From the cell containing the given text, extract its center point as [x, y] coordinate. 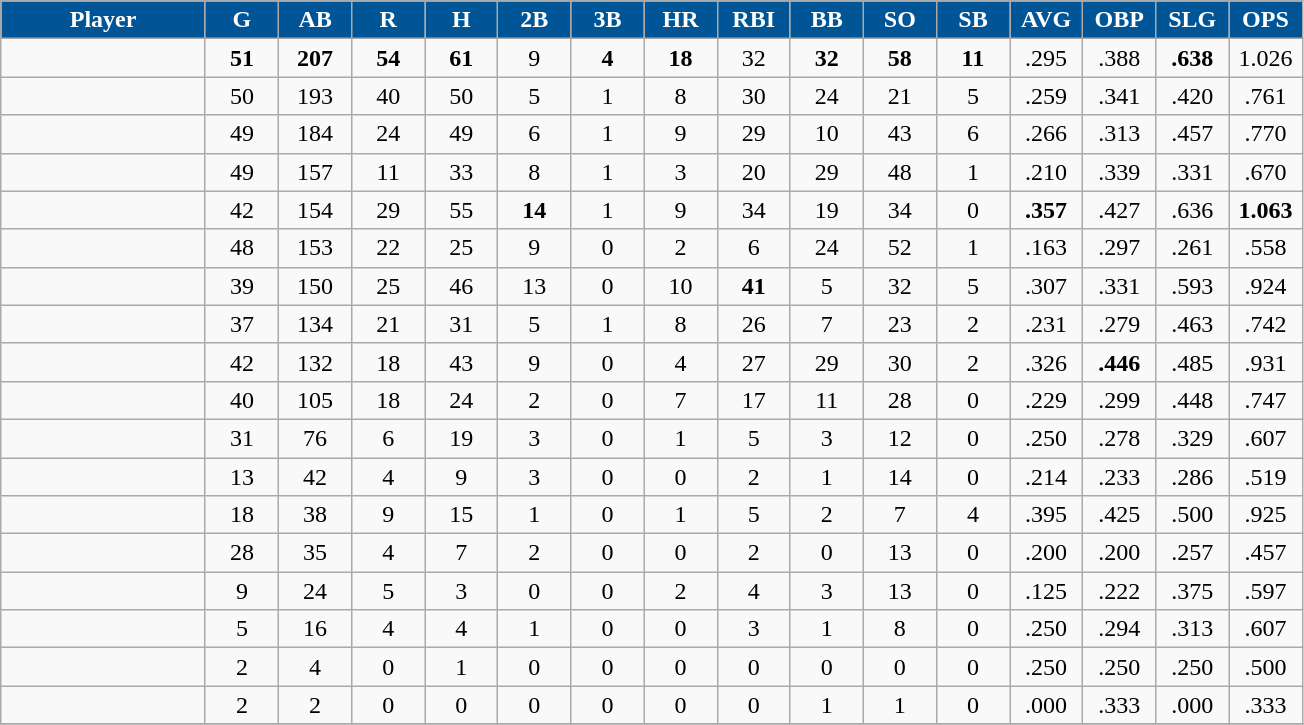
39 [242, 286]
AVG [1046, 20]
SB [972, 20]
17 [754, 400]
OPS [1266, 20]
150 [316, 286]
.670 [1266, 172]
.420 [1192, 96]
.770 [1266, 134]
.339 [1120, 172]
.210 [1046, 172]
54 [388, 58]
157 [316, 172]
.636 [1192, 210]
.259 [1046, 96]
SO [900, 20]
1.063 [1266, 210]
Player [104, 20]
132 [316, 362]
.463 [1192, 324]
.229 [1046, 400]
.395 [1046, 515]
SLG [1192, 20]
.761 [1266, 96]
105 [316, 400]
37 [242, 324]
.286 [1192, 477]
12 [900, 438]
51 [242, 58]
AB [316, 20]
184 [316, 134]
.519 [1266, 477]
R [388, 20]
3B [608, 20]
.558 [1266, 248]
23 [900, 324]
52 [900, 248]
.931 [1266, 362]
15 [462, 515]
.214 [1046, 477]
.222 [1120, 591]
134 [316, 324]
.448 [1192, 400]
.233 [1120, 477]
61 [462, 58]
.925 [1266, 515]
.278 [1120, 438]
46 [462, 286]
.125 [1046, 591]
.742 [1266, 324]
.747 [1266, 400]
20 [754, 172]
.427 [1120, 210]
.326 [1046, 362]
.341 [1120, 96]
76 [316, 438]
OBP [1120, 20]
26 [754, 324]
H [462, 20]
.261 [1192, 248]
.266 [1046, 134]
.329 [1192, 438]
.375 [1192, 591]
.231 [1046, 324]
22 [388, 248]
154 [316, 210]
.485 [1192, 362]
.924 [1266, 286]
27 [754, 362]
G [242, 20]
41 [754, 286]
38 [316, 515]
HR [680, 20]
.388 [1120, 58]
.638 [1192, 58]
1.026 [1266, 58]
16 [316, 629]
.307 [1046, 286]
.163 [1046, 248]
58 [900, 58]
BB [826, 20]
35 [316, 553]
207 [316, 58]
33 [462, 172]
.425 [1120, 515]
.593 [1192, 286]
55 [462, 210]
.294 [1120, 629]
.299 [1120, 400]
.257 [1192, 553]
.279 [1120, 324]
.295 [1046, 58]
2B [534, 20]
RBI [754, 20]
.597 [1266, 591]
.357 [1046, 210]
193 [316, 96]
.297 [1120, 248]
153 [316, 248]
.446 [1120, 362]
